Capture the cell that displays the provided text and extract its (x, y) central coordinate. 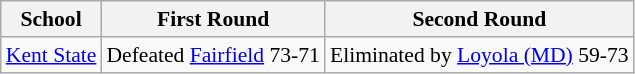
Defeated Fairfield 73-71 (213, 55)
Second Round (480, 19)
Eliminated by Loyola (MD) 59-73 (480, 55)
School (52, 19)
First Round (213, 19)
Kent State (52, 55)
